For the text-containing cell, return its midpoint in [X, Y] coordinate format. 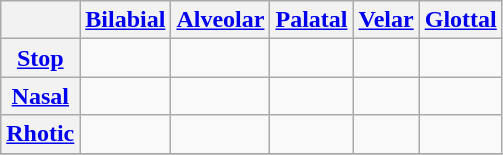
Palatal [312, 20]
Stop [40, 58]
Glottal [460, 20]
Rhotic [40, 134]
Alveolar [220, 20]
Bilabial [126, 20]
Velar [386, 20]
Nasal [40, 96]
